Return the (X, Y) coordinate for the center point of the cell that contains the specified text.  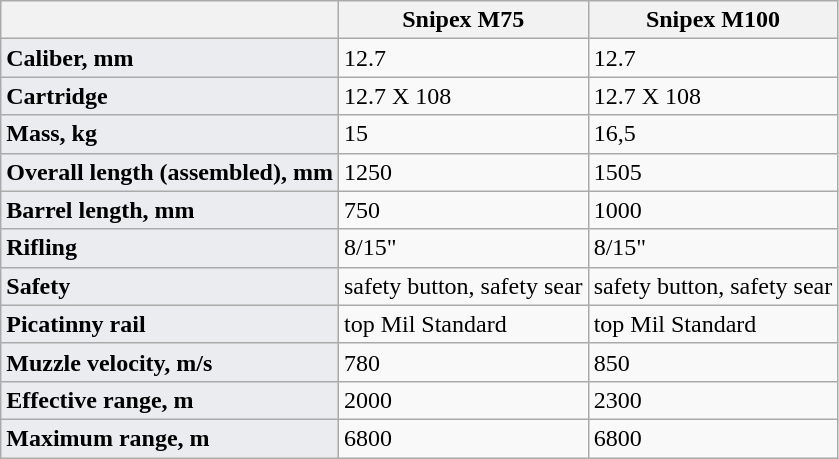
16,5 (713, 134)
2000 (463, 400)
Maximum range, m (170, 438)
Safety (170, 286)
Barrel length, mm (170, 210)
1250 (463, 172)
Picatinny rail (170, 324)
780 (463, 362)
Snipex M75 (463, 20)
Overall length (assembled), mm (170, 172)
750 (463, 210)
Caliber, mm (170, 58)
2300 (713, 400)
1505 (713, 172)
Rifling (170, 248)
Cartridge (170, 96)
Mass, kg (170, 134)
Muzzle velocity, m/s (170, 362)
850 (713, 362)
Effective range, m (170, 400)
1000 (713, 210)
15 (463, 134)
Snipex M100 (713, 20)
